From the cell containing the given text, extract its center point as (x, y) coordinate. 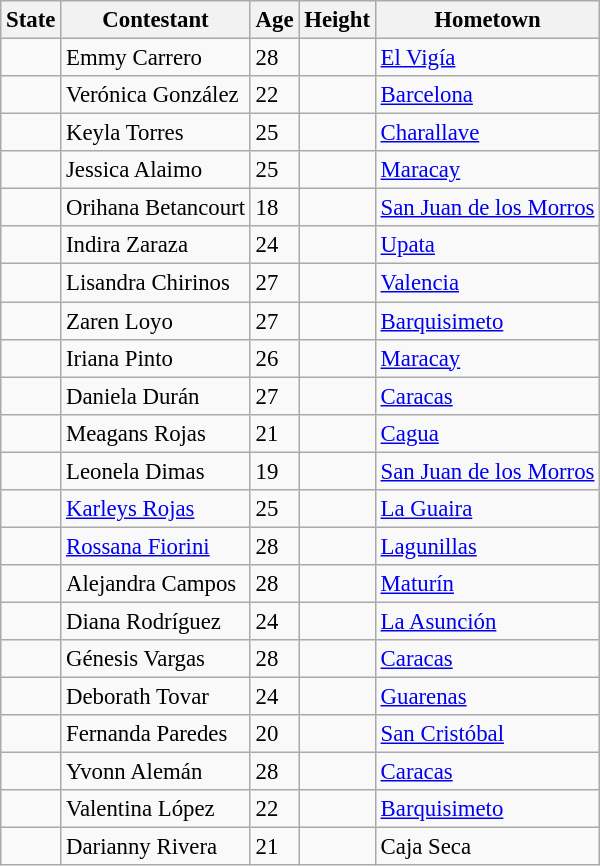
Karleys Rojas (156, 509)
Iriana Pinto (156, 358)
Indira Zaraza (156, 245)
Jessica Alaimo (156, 170)
Valencia (487, 283)
La Asunción (487, 621)
Caja Seca (487, 847)
Lisandra Chirinos (156, 283)
Zaren Loyo (156, 321)
Maturín (487, 584)
State (31, 20)
Alejandra Campos (156, 584)
Verónica González (156, 95)
Cagua (487, 433)
Rossana Fiorini (156, 546)
Barcelona (487, 95)
Diana Rodríguez (156, 621)
18 (274, 208)
Darianny Rivera (156, 847)
El Vigía (487, 58)
Daniela Durán (156, 396)
Orihana Betancourt (156, 208)
Keyla Torres (156, 133)
Valentina López (156, 809)
Upata (487, 245)
20 (274, 734)
Génesis Vargas (156, 659)
Meagans Rojas (156, 433)
Charallave (487, 133)
Deborath Tovar (156, 697)
Yvonn Alemán (156, 772)
Hometown (487, 20)
Fernanda Paredes (156, 734)
26 (274, 358)
Height (337, 20)
Emmy Carrero (156, 58)
San Cristóbal (487, 734)
19 (274, 471)
Age (274, 20)
Lagunillas (487, 546)
Guarenas (487, 697)
Leonela Dimas (156, 471)
La Guaira (487, 509)
Contestant (156, 20)
